Determine the (x, y) coordinate at the center of the cell enclosing the given text.  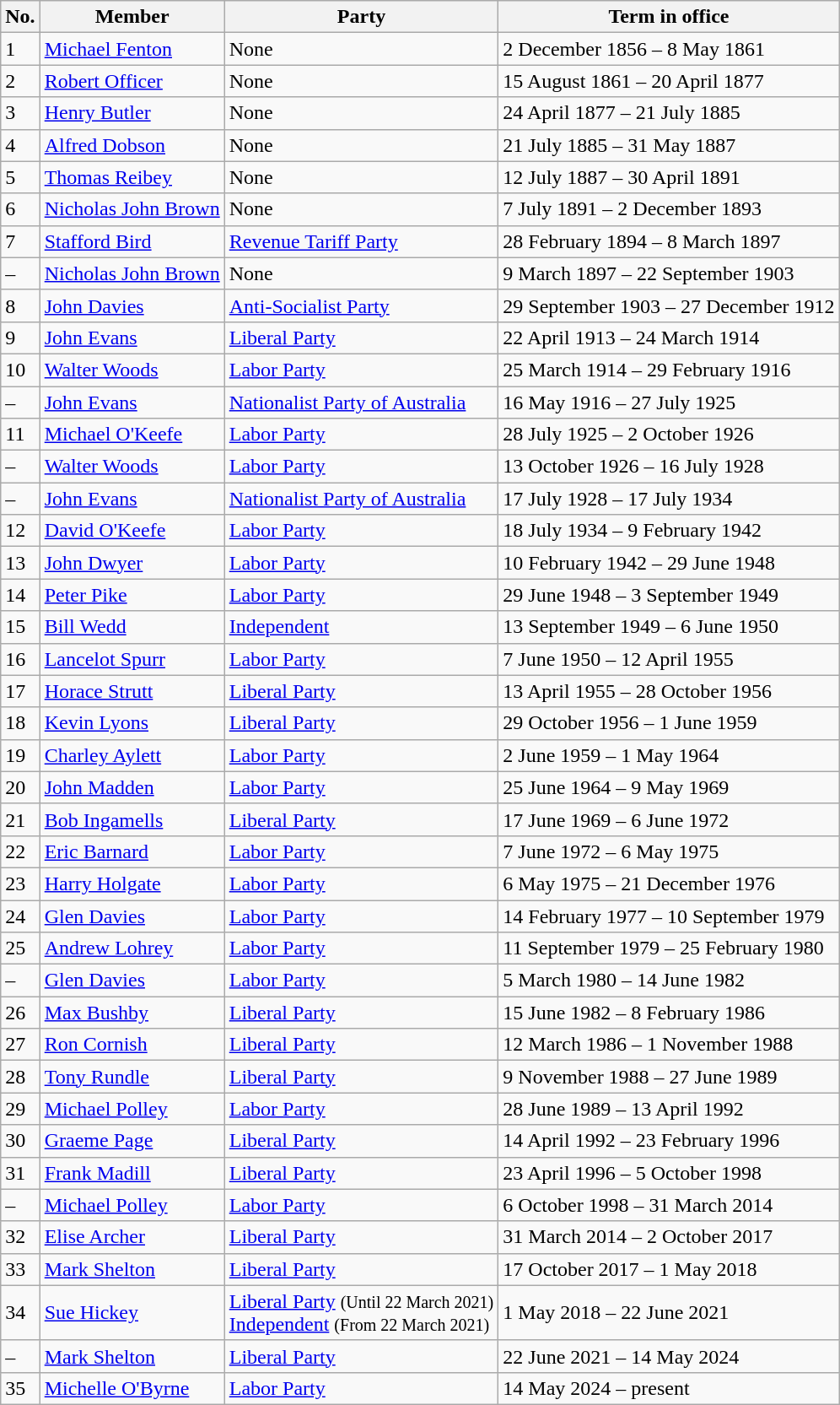
23 (20, 884)
6 (20, 209)
Party (361, 17)
29 June 1948 – 3 September 1949 (669, 595)
Anti-Socialist Party (361, 305)
Alfred Dobson (132, 145)
31 March 2014 – 2 October 2017 (669, 1237)
16 (20, 659)
14 February 1977 – 10 September 1979 (669, 916)
25 June 1964 – 9 May 1969 (669, 787)
12 July 1887 – 30 April 1891 (669, 177)
29 (20, 1109)
21 July 1885 – 31 May 1887 (669, 145)
Term in office (669, 17)
22 April 1913 – 24 March 1914 (669, 338)
34 (20, 1313)
14 May 2024 – present (669, 1388)
24 (20, 916)
33 (20, 1269)
24 April 1877 – 21 July 1885 (669, 113)
1 (20, 49)
28 July 1925 – 2 October 1926 (669, 435)
25 (20, 948)
13 April 1955 – 28 October 1956 (669, 691)
14 April 1992 – 23 February 1996 (669, 1141)
Liberal Party (Until 22 March 2021)Independent (From 22 March 2021) (361, 1313)
15 (20, 627)
13 (20, 563)
Max Bushby (132, 1013)
7 June 1950 – 12 April 1955 (669, 659)
Kevin Lyons (132, 723)
6 October 1998 – 31 March 2014 (669, 1205)
Michael O'Keefe (132, 435)
12 (20, 531)
26 (20, 1013)
Bill Wedd (132, 627)
17 (20, 691)
13 September 1949 – 6 June 1950 (669, 627)
7 (20, 241)
27 (20, 1045)
22 June 2021 – 14 May 2024 (669, 1356)
David O'Keefe (132, 531)
7 July 1891 – 2 December 1893 (669, 209)
25 March 1914 – 29 February 1916 (669, 370)
15 June 1982 – 8 February 1986 (669, 1013)
No. (20, 17)
2 December 1856 – 8 May 1861 (669, 49)
29 October 1956 – 1 June 1959 (669, 723)
1 May 2018 – 22 June 2021 (669, 1313)
2 June 1959 – 1 May 1964 (669, 755)
13 October 1926 – 16 July 1928 (669, 467)
John Dwyer (132, 563)
28 (20, 1077)
4 (20, 145)
7 June 1972 – 6 May 1975 (669, 851)
6 May 1975 – 21 December 1976 (669, 884)
28 February 1894 – 8 March 1897 (669, 241)
18 (20, 723)
Robert Officer (132, 81)
Horace Strutt (132, 691)
3 (20, 113)
Independent (361, 627)
2 (20, 81)
20 (20, 787)
Ron Cornish (132, 1045)
10 February 1942 – 29 June 1948 (669, 563)
5 March 1980 – 14 June 1982 (669, 981)
Harry Holgate (132, 884)
John Madden (132, 787)
Sue Hickey (132, 1313)
12 March 1986 – 1 November 1988 (669, 1045)
Peter Pike (132, 595)
16 May 1916 – 27 July 1925 (669, 403)
Michelle O'Byrne (132, 1388)
10 (20, 370)
19 (20, 755)
29 September 1903 – 27 December 1912 (669, 305)
18 July 1934 – 9 February 1942 (669, 531)
9 March 1897 – 22 September 1903 (669, 273)
Stafford Bird (132, 241)
8 (20, 305)
21 (20, 819)
Elise Archer (132, 1237)
30 (20, 1141)
11 September 1979 – 25 February 1980 (669, 948)
35 (20, 1388)
Michael Fenton (132, 49)
17 June 1969 – 6 June 1972 (669, 819)
15 August 1861 – 20 April 1877 (669, 81)
Graeme Page (132, 1141)
32 (20, 1237)
Lancelot Spurr (132, 659)
Thomas Reibey (132, 177)
Charley Aylett (132, 755)
Revenue Tariff Party (361, 241)
John Davies (132, 305)
17 July 1928 – 17 July 1934 (669, 499)
Tony Rundle (132, 1077)
31 (20, 1173)
9 (20, 338)
Member (132, 17)
Frank Madill (132, 1173)
14 (20, 595)
22 (20, 851)
23 April 1996 – 5 October 1998 (669, 1173)
28 June 1989 – 13 April 1992 (669, 1109)
17 October 2017 – 1 May 2018 (669, 1269)
11 (20, 435)
Henry Butler (132, 113)
Eric Barnard (132, 851)
5 (20, 177)
9 November 1988 – 27 June 1989 (669, 1077)
Andrew Lohrey (132, 948)
Bob Ingamells (132, 819)
